Pinpoint the cell where the given text exists, returning its (X, Y) midpoint coordinate. 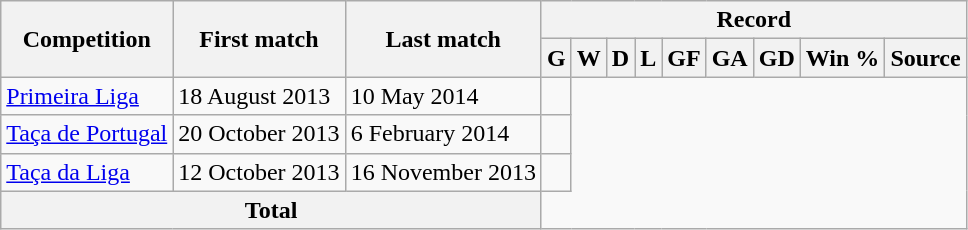
Source (926, 58)
First match (259, 39)
Taça da Liga (87, 172)
GF (684, 58)
GA (730, 58)
D (620, 58)
Primeira Liga (87, 96)
G (556, 58)
Competition (87, 39)
20 October 2013 (259, 134)
12 October 2013 (259, 172)
Total (272, 210)
10 May 2014 (443, 96)
18 August 2013 (259, 96)
L (648, 58)
Taça de Portugal (87, 134)
W (588, 58)
6 February 2014 (443, 134)
16 November 2013 (443, 172)
GD (776, 58)
Record (754, 20)
Last match (443, 39)
Win % (842, 58)
